Search for the cell housing the specified text and yield its (x, y) center coordinate. 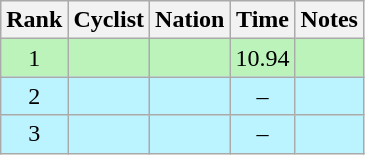
Nation (190, 20)
10.94 (262, 58)
Cyclist (109, 20)
Rank (34, 20)
1 (34, 58)
2 (34, 96)
3 (34, 134)
Time (262, 20)
Notes (329, 20)
